Capture the cell that displays the provided text and extract its [X, Y] central coordinate. 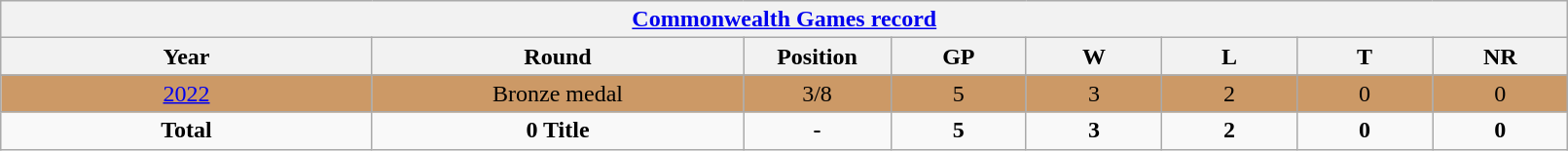
Round [558, 57]
- [818, 131]
W [1094, 57]
2022 [187, 94]
Position [818, 57]
Year [187, 57]
3/8 [818, 94]
NR [1501, 57]
T [1365, 57]
0 Title [558, 131]
GP [958, 57]
Commonwealth Games record [784, 19]
Bronze medal [558, 94]
L [1228, 57]
Total [187, 131]
